Extract the [x, y] coordinate from the center of the cell holding the provided text.  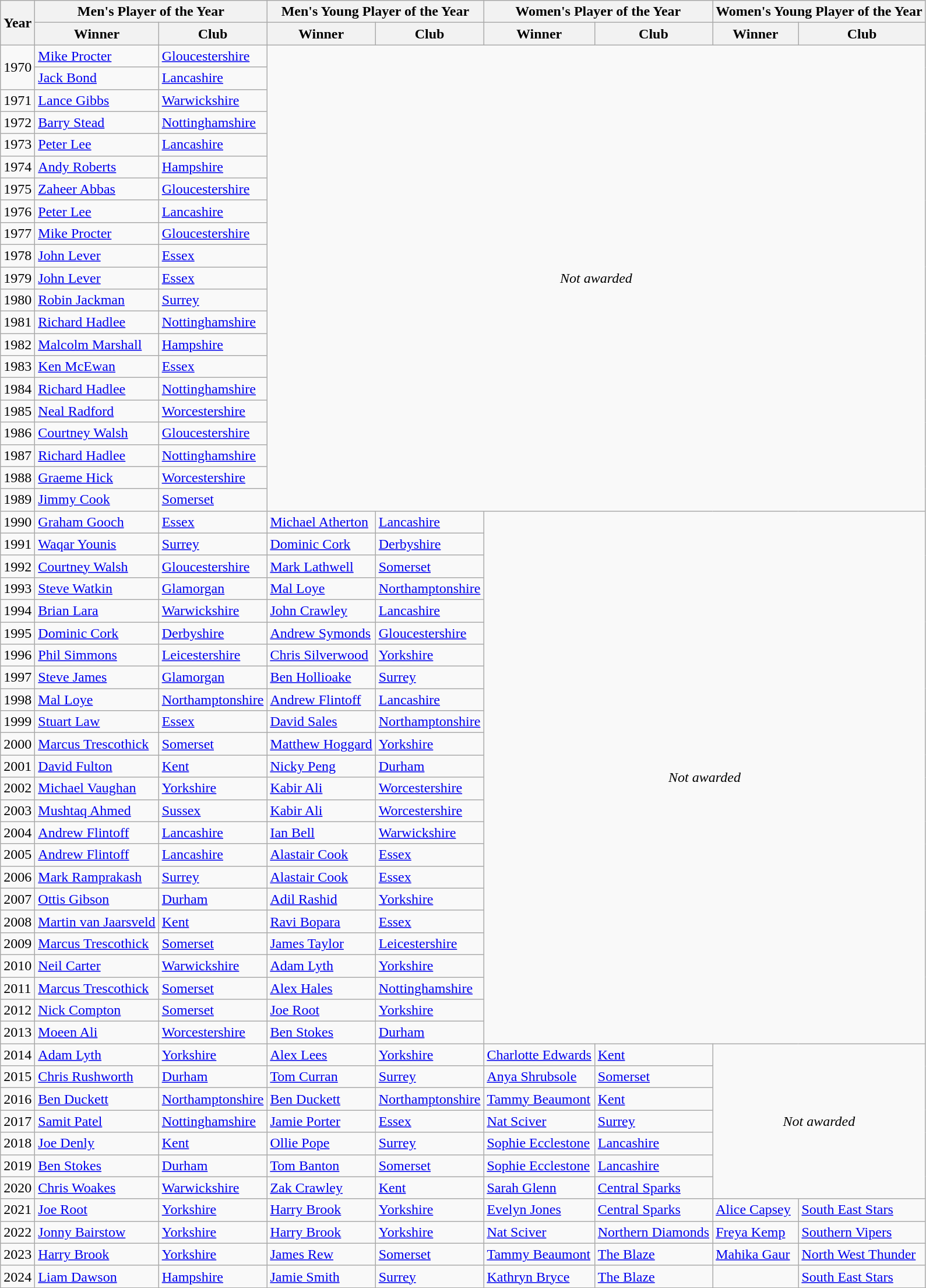
Stuart Law [97, 722]
2024 [17, 1276]
Nicky Peng [321, 766]
Tom Curran [321, 1077]
Chris Woakes [97, 1188]
Steve James [97, 678]
Adil Rashid [321, 899]
James Rew [321, 1254]
1978 [17, 255]
North West Thunder [862, 1254]
Zaheer Abbas [97, 189]
Waqar Younis [97, 544]
Samit Patel [97, 1121]
Andrew Symonds [321, 633]
1982 [17, 345]
Graeme Hick [97, 478]
1999 [17, 722]
Men's Young Player of the Year [375, 12]
Ollie Pope [321, 1143]
Mark Ramprakash [97, 877]
2008 [17, 921]
2006 [17, 877]
Anya Shrubsole [539, 1077]
Robin Jackman [97, 300]
Michael Vaughan [97, 788]
1972 [17, 122]
2016 [17, 1099]
Graham Gooch [97, 522]
Sussex [213, 810]
Ravi Bopara [321, 921]
2019 [17, 1166]
1987 [17, 455]
Alex Hales [321, 988]
Mahika Gaur [755, 1254]
Alice Capsey [755, 1210]
2018 [17, 1143]
2020 [17, 1188]
1981 [17, 322]
John Crawley [321, 610]
Chris Rushworth [97, 1077]
1993 [17, 588]
Mushtaq Ahmed [97, 810]
Sarah Glenn [539, 1188]
2021 [17, 1210]
Jonny Bairstow [97, 1232]
1983 [17, 367]
1997 [17, 678]
Steve Watkin [97, 588]
1996 [17, 655]
1988 [17, 478]
Matthew Hoggard [321, 744]
Ottis Gibson [97, 899]
Evelyn Jones [539, 1210]
1975 [17, 189]
Lance Gibbs [97, 100]
2004 [17, 833]
2022 [17, 1232]
Men's Player of the Year [151, 12]
1977 [17, 233]
Jamie Smith [321, 1276]
Michael Atherton [321, 522]
1998 [17, 700]
Liam Dawson [97, 1276]
Women's Player of the Year [598, 12]
1986 [17, 433]
1984 [17, 389]
2001 [17, 766]
2015 [17, 1077]
1974 [17, 167]
Joe Denly [97, 1143]
1989 [17, 500]
Brian Lara [97, 610]
2002 [17, 788]
Neal Radford [97, 411]
Alex Lees [321, 1055]
Year [17, 23]
1979 [17, 278]
Charlotte Edwards [539, 1055]
1971 [17, 100]
Moeen Ali [97, 1033]
Northern Diamonds [653, 1232]
1991 [17, 544]
1995 [17, 633]
1976 [17, 211]
2011 [17, 988]
Ben Hollioake [321, 678]
Jimmy Cook [97, 500]
Chris Silverwood [321, 655]
2000 [17, 744]
David Sales [321, 722]
2005 [17, 855]
2023 [17, 1254]
2012 [17, 1010]
1992 [17, 566]
2003 [17, 810]
2013 [17, 1033]
Jack Bond [97, 78]
Southern Vipers [862, 1232]
Nick Compton [97, 1010]
2007 [17, 899]
Andy Roberts [97, 167]
Kathryn Bryce [539, 1276]
Phil Simmons [97, 655]
2010 [17, 966]
Tom Banton [321, 1166]
Ken McEwan [97, 367]
2009 [17, 943]
Zak Crawley [321, 1188]
James Taylor [321, 943]
1990 [17, 522]
Neil Carter [97, 966]
David Fulton [97, 766]
1994 [17, 610]
1970 [17, 67]
Martin van Jaarsveld [97, 921]
1985 [17, 411]
Women's Young Player of the Year [819, 12]
Mark Lathwell [321, 566]
2014 [17, 1055]
1980 [17, 300]
2017 [17, 1121]
1973 [17, 145]
Malcolm Marshall [97, 345]
Freya Kemp [755, 1232]
Barry Stead [97, 122]
Ian Bell [321, 833]
Jamie Porter [321, 1121]
